Identify which cell holds the provided text, then report its [x, y] central coordinate. 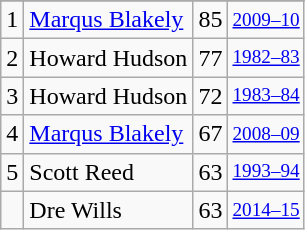
1993–94 [266, 172]
1982–83 [266, 58]
67 [210, 134]
2 [12, 58]
4 [12, 134]
2014–15 [266, 210]
Dre Wills [108, 210]
2008–09 [266, 134]
2009–10 [266, 20]
3 [12, 96]
Scott Reed [108, 172]
1 [12, 20]
85 [210, 20]
1983–84 [266, 96]
77 [210, 58]
72 [210, 96]
5 [12, 172]
